Find where the given text appears and provide that cell's center as (x, y) coordinate. 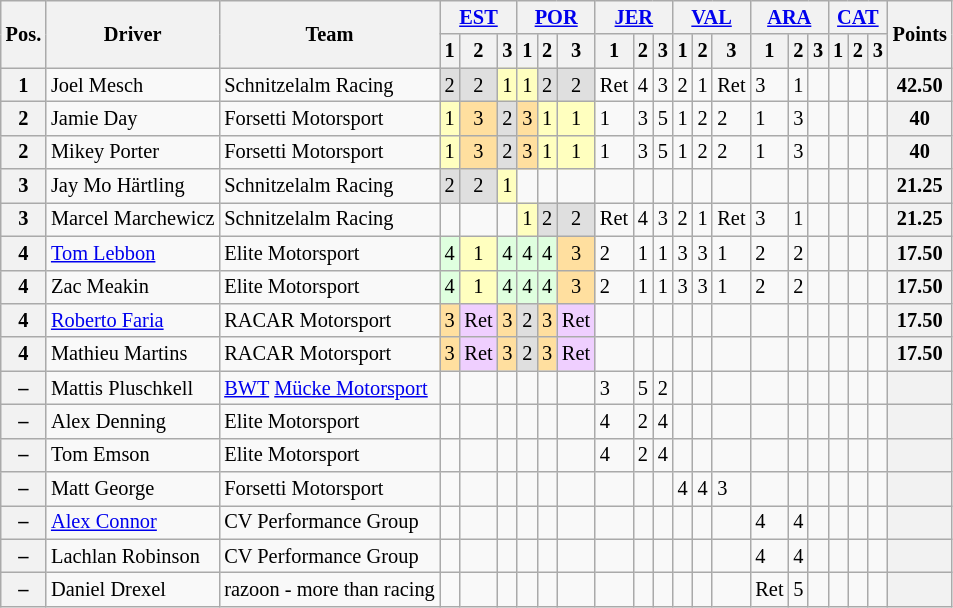
Mattis Pluschkell (132, 388)
JER (634, 17)
Jay Mo Härtling (132, 186)
razoon - more than racing (329, 589)
Alex Connor (132, 522)
Points (920, 34)
Joel Mesch (132, 85)
Lachlan Robinson (132, 556)
Alex Denning (132, 421)
EST (479, 17)
ARA (789, 17)
Mikey Porter (132, 152)
Team (329, 34)
POR (556, 17)
Marcel Marchewicz (132, 219)
Pos. (24, 34)
Tom Lebbon (132, 253)
Jamie Day (132, 118)
Driver (132, 34)
BWT Mücke Motorsport (329, 388)
Roberto Faria (132, 320)
Tom Emson (132, 455)
42.50 (920, 85)
VAL (712, 17)
Matt George (132, 489)
Zac Meakin (132, 287)
CAT (858, 17)
Mathieu Martins (132, 354)
Daniel Drexel (132, 589)
